Extract the (x, y) coordinate from the center of the cell holding the provided text.  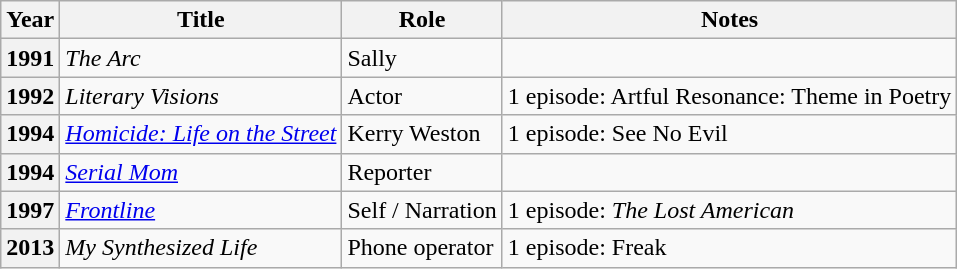
1 episode: Artful Resonance: Theme in Poetry (730, 96)
Literary Visions (201, 96)
Actor (422, 96)
1 episode: See No Evil (730, 134)
Serial Mom (201, 172)
Homicide: Life on the Street (201, 134)
Kerry Weston (422, 134)
2013 (30, 248)
Reporter (422, 172)
1 episode: The Lost American (730, 210)
Phone operator (422, 248)
The Arc (201, 58)
Notes (730, 20)
Title (201, 20)
1991 (30, 58)
My Synthesized Life (201, 248)
1 episode: Freak (730, 248)
1992 (30, 96)
Frontline (201, 210)
Role (422, 20)
Year (30, 20)
1997 (30, 210)
Self / Narration (422, 210)
Sally (422, 58)
